Return (x, y) of the center of cell containing provided text 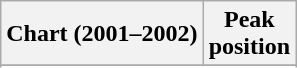
Chart (2001–2002) (102, 34)
Peakposition (249, 34)
